Identify which cell holds the provided text, then report its [X, Y] central coordinate. 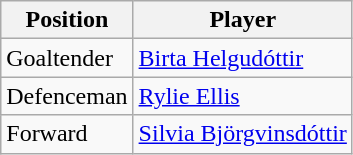
Forward [67, 134]
Defenceman [67, 96]
Position [67, 20]
Birta Helgudóttir [242, 58]
Silvia Björgvinsdóttir [242, 134]
Rylie Ellis [242, 96]
Player [242, 20]
Goaltender [67, 58]
